Scan for the cell matching the given text and deliver its (x, y) coordinate at center. 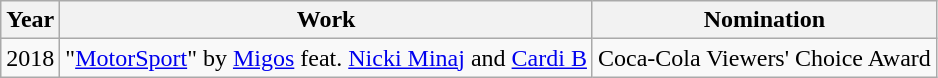
2018 (30, 58)
"MotorSport" by Migos feat. Nicki Minaj and Cardi B (326, 58)
Work (326, 20)
Nomination (764, 20)
Coca-Cola Viewers' Choice Award (764, 58)
Year (30, 20)
